Extract the [x, y] coordinate from the center of the cell holding the provided text.  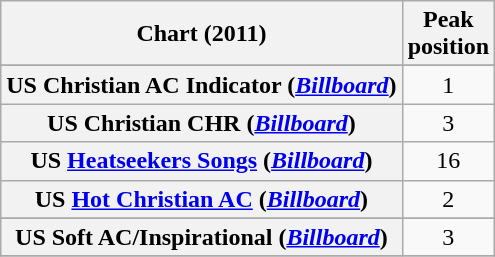
US Christian CHR (Billboard) [202, 123]
US Christian AC Indicator (Billboard) [202, 85]
16 [448, 161]
US Soft AC/Inspirational (Billboard) [202, 237]
1 [448, 85]
Chart (2011) [202, 34]
US Hot Christian AC (Billboard) [202, 199]
Peak position [448, 34]
US Heatseekers Songs (Billboard) [202, 161]
2 [448, 199]
